Scan for the cell matching the given text and deliver its [X, Y] coordinate at center. 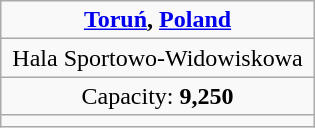
Hala Sportowo-Widowiskowa [158, 58]
Toruń, Poland [158, 20]
Capacity: 9,250 [158, 96]
